Find where the given text appears and provide that cell's center as (x, y) coordinate. 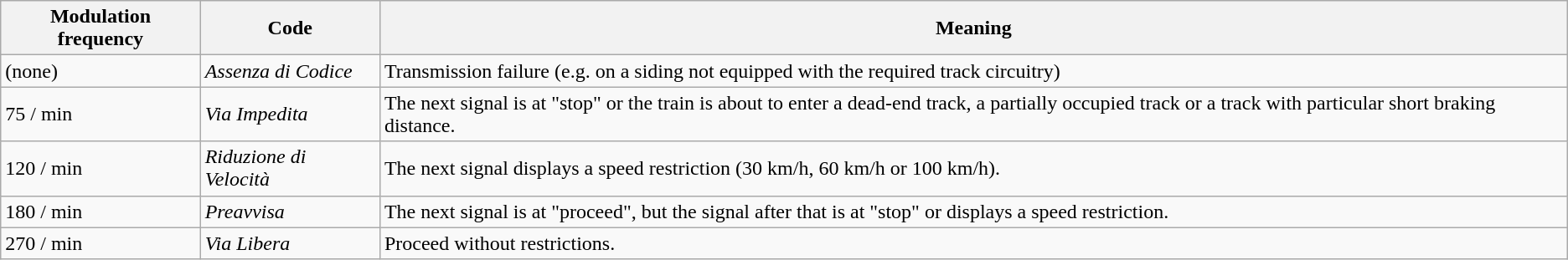
Code (290, 28)
Meaning (973, 28)
The next signal is at "proceed", but the signal after that is at "stop" or displays a speed restriction. (973, 212)
The next signal displays a speed restriction (30 km/h, 60 km/h or 100 km/h). (973, 169)
Riduzione di Velocità (290, 169)
180 / min (101, 212)
75 / min (101, 114)
Preavvisa (290, 212)
120 / min (101, 169)
Transmission failure (e.g. on a siding not equipped with the required track circuitry) (973, 71)
Proceed without restrictions. (973, 243)
270 / min (101, 243)
Modulation frequency (101, 28)
Via Libera (290, 243)
Via Impedita (290, 114)
Assenza di Codice (290, 71)
(none) (101, 71)
